Output the (x, y) coordinate of the center of the cell containing the given text.  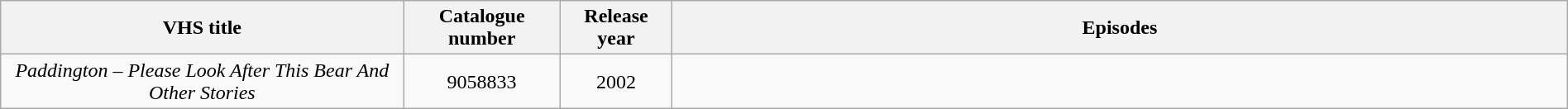
Paddington – Please Look After This Bear And Other Stories (202, 81)
Release year (615, 28)
Catalogue number (481, 28)
9058833 (481, 81)
2002 (615, 81)
Episodes (1120, 28)
VHS title (202, 28)
